Pinpoint the cell where the given text exists, returning its (X, Y) midpoint coordinate. 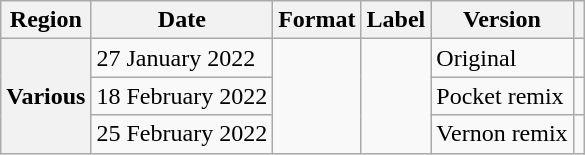
Vernon remix (502, 134)
18 February 2022 (182, 96)
Version (502, 20)
25 February 2022 (182, 134)
27 January 2022 (182, 58)
Date (182, 20)
Various (46, 96)
Label (396, 20)
Original (502, 58)
Format (317, 20)
Region (46, 20)
Pocket remix (502, 96)
